Extract the [x, y] coordinate from the center of the cell holding the provided text.  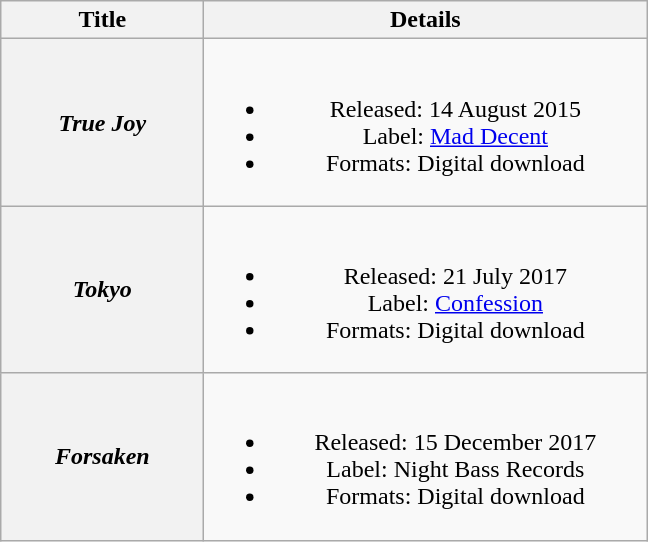
Forsaken [102, 456]
Released: 15 December 2017Label: Night Bass RecordsFormats: Digital download [426, 456]
Tokyo [102, 290]
Released: 21 July 2017Label: ConfessionFormats: Digital download [426, 290]
Details [426, 20]
Title [102, 20]
Released: 14 August 2015Label: Mad DecentFormats: Digital download [426, 122]
True Joy [102, 122]
